Extract the [x, y] coordinate from the center of the cell holding the provided text.  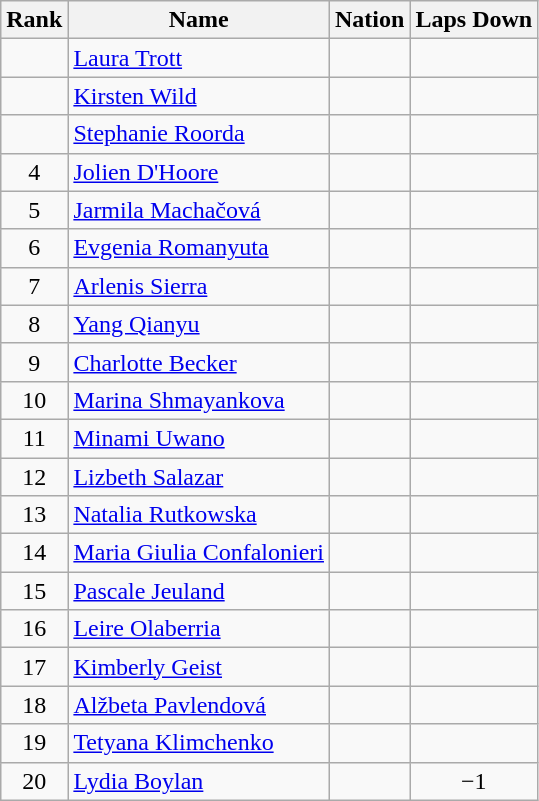
Lydia Boylan [199, 781]
Kimberly Geist [199, 667]
Charlotte Becker [199, 362]
Laura Trott [199, 58]
11 [34, 438]
Arlenis Sierra [199, 286]
Alžbeta Pavlendová [199, 705]
Pascale Jeuland [199, 591]
19 [34, 743]
20 [34, 781]
18 [34, 705]
8 [34, 324]
Tetyana Klimchenko [199, 743]
Name [199, 20]
15 [34, 591]
6 [34, 248]
Marina Shmayankova [199, 400]
Jarmila Machačová [199, 210]
Jolien D'Hoore [199, 172]
Minami Uwano [199, 438]
Yang Qianyu [199, 324]
Natalia Rutkowska [199, 515]
16 [34, 629]
13 [34, 515]
−1 [474, 781]
5 [34, 210]
Nation [370, 20]
Laps Down [474, 20]
10 [34, 400]
Stephanie Roorda [199, 134]
Evgenia Romanyuta [199, 248]
14 [34, 553]
Kirsten Wild [199, 96]
17 [34, 667]
Rank [34, 20]
7 [34, 286]
9 [34, 362]
12 [34, 477]
Maria Giulia Confalonieri [199, 553]
4 [34, 172]
Leire Olaberria [199, 629]
Lizbeth Salazar [199, 477]
